Detect which cell encompasses the target text, then output its (X, Y) center coordinate. 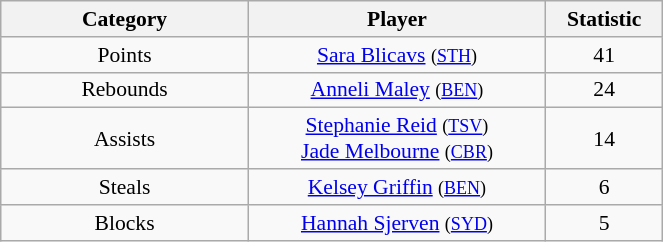
Steals (125, 187)
Assists (125, 138)
Anneli Maley (BEN) (396, 90)
24 (604, 90)
Kelsey Griffin (BEN) (396, 187)
Statistic (604, 19)
Player (396, 19)
Sara Blicavs (STH) (396, 55)
Blocks (125, 223)
41 (604, 55)
Stephanie Reid (TSV) Jade Melbourne (CBR) (396, 138)
Hannah Sjerven (SYD) (396, 223)
Points (125, 55)
5 (604, 223)
6 (604, 187)
Rebounds (125, 90)
Category (125, 19)
14 (604, 138)
